Scan for the cell matching the given text and deliver its [x, y] coordinate at center. 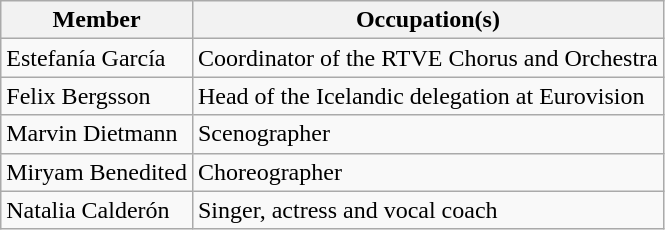
Marvin Dietmann [97, 134]
Estefanía García [97, 58]
Scenographer [428, 134]
Miryam Benedited [97, 172]
Coordinator of the RTVE Chorus and Orchestra [428, 58]
Singer, actress and vocal coach [428, 210]
Head of the Icelandic delegation at Eurovision [428, 96]
Member [97, 20]
Felix Bergsson [97, 96]
Natalia Calderón [97, 210]
Choreographer [428, 172]
Occupation(s) [428, 20]
